Provide the (X, Y) coordinate of the cell's center where the given text is located.  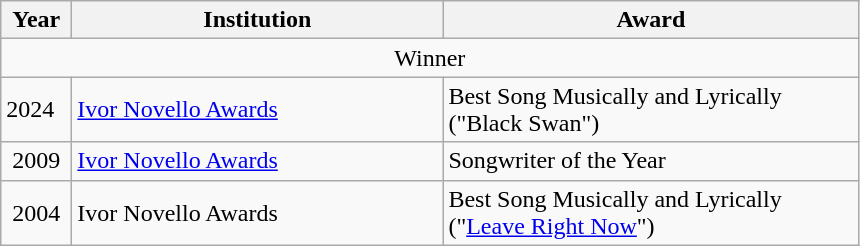
Year (36, 20)
2024 (36, 110)
Award (651, 20)
2004 (36, 212)
2009 (36, 161)
Winner (430, 58)
Best Song Musically and Lyrically ("Black Swan") (651, 110)
Best Song Musically and Lyrically ("Leave Right Now") (651, 212)
Institution (258, 20)
Songwriter of the Year (651, 161)
